From the cell containing the given text, extract its center point as (x, y) coordinate. 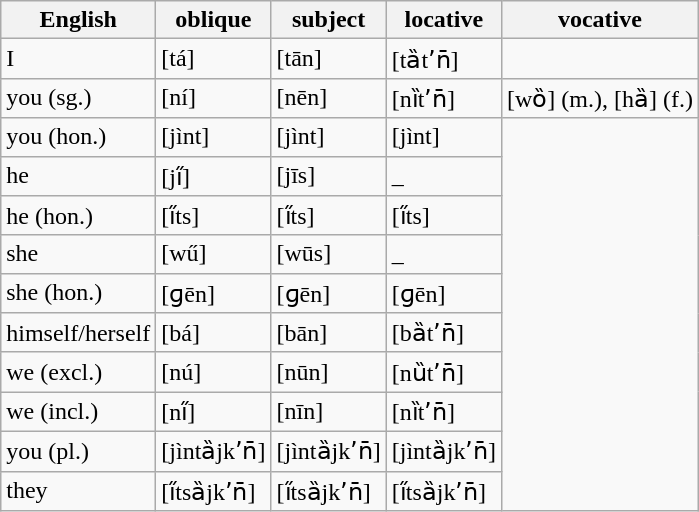
[nú] (214, 372)
you (pl.) (78, 451)
[bȁtʼn̄] (444, 333)
he (hon.) (78, 216)
[jı̋] (214, 176)
I (78, 59)
subject (328, 20)
vocative (600, 20)
we (incl.) (78, 412)
[nēn] (328, 98)
[bá] (214, 333)
[nȕtʼn̄] (444, 372)
[wű] (214, 254)
[tá] (214, 59)
she (78, 254)
[wūs] (328, 254)
[bān] (328, 333)
[nīn] (328, 412)
he (78, 176)
you (sg.) (78, 98)
[wȍ] (m.), [hȁ] (f.) (600, 98)
you (hon.) (78, 137)
locative (444, 20)
we (excl.) (78, 372)
[ní] (214, 98)
English (78, 20)
she (hon.) (78, 293)
[nı̋] (214, 412)
[tān] (328, 59)
[jīs] (328, 176)
himself/herself (78, 333)
[nūn] (328, 372)
they (78, 491)
oblique (214, 20)
[tȁtʼn̄] (444, 59)
